Scan for the cell matching the given text and deliver its (x, y) coordinate at center. 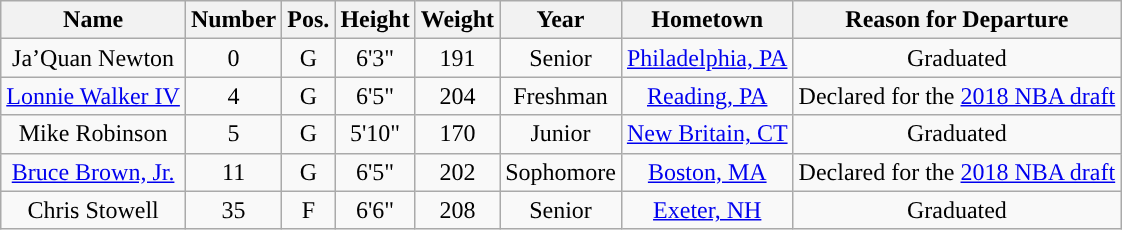
F (308, 210)
5 (233, 134)
Reading, PA (707, 96)
Exeter, NH (707, 210)
191 (457, 58)
4 (233, 96)
208 (457, 210)
6'3" (375, 58)
Name (94, 20)
0 (233, 58)
Height (375, 20)
Pos. (308, 20)
5'10" (375, 134)
Hometown (707, 20)
Reason for Departure (957, 20)
Weight (457, 20)
11 (233, 172)
New Britain, CT (707, 134)
Chris Stowell (94, 210)
6'6" (375, 210)
202 (457, 172)
Year (561, 20)
Lonnie Walker IV (94, 96)
Ja’Quan Newton (94, 58)
Bruce Brown, Jr. (94, 172)
170 (457, 134)
Philadelphia, PA (707, 58)
Junior (561, 134)
Number (233, 20)
35 (233, 210)
Boston, MA (707, 172)
Sophomore (561, 172)
204 (457, 96)
Freshman (561, 96)
Mike Robinson (94, 134)
